For the text-containing cell, return its midpoint in [X, Y] coordinate format. 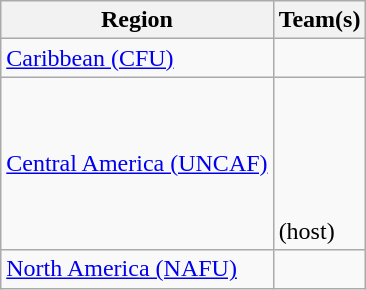
Caribbean (CFU) [137, 58]
North America (NAFU) [137, 269]
Team(s) [320, 20]
Central America (UNCAF) [137, 164]
(host) [320, 164]
Region [137, 20]
